Identify which cell holds the provided text, then report its [x, y] central coordinate. 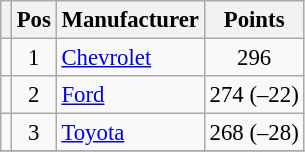
Points [254, 20]
2 [34, 95]
Pos [34, 20]
274 (–22) [254, 95]
268 (–28) [254, 133]
296 [254, 58]
Manufacturer [130, 20]
Chevrolet [130, 58]
Toyota [130, 133]
Ford [130, 95]
3 [34, 133]
1 [34, 58]
